For the text-containing cell, return its midpoint in (x, y) coordinate format. 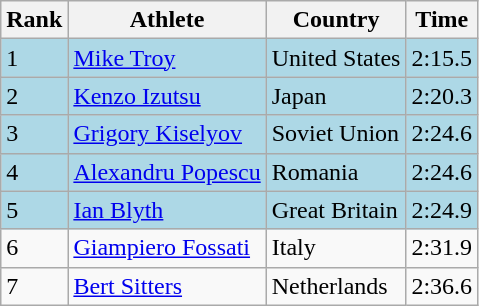
Ian Blyth (167, 210)
2 (34, 96)
6 (34, 248)
2:31.9 (442, 248)
Bert Sitters (167, 286)
Alexandru Popescu (167, 172)
Giampiero Fossati (167, 248)
Japan (336, 96)
7 (34, 286)
2:20.3 (442, 96)
2:24.9 (442, 210)
5 (34, 210)
4 (34, 172)
1 (34, 58)
United States (336, 58)
2:36.6 (442, 286)
Time (442, 20)
Mike Troy (167, 58)
Romania (336, 172)
2:15.5 (442, 58)
Soviet Union (336, 134)
Great Britain (336, 210)
Grigory Kiselyov (167, 134)
Country (336, 20)
Kenzo Izutsu (167, 96)
Netherlands (336, 286)
Athlete (167, 20)
Rank (34, 20)
3 (34, 134)
Italy (336, 248)
